Search for the cell housing the specified text and yield its (x, y) center coordinate. 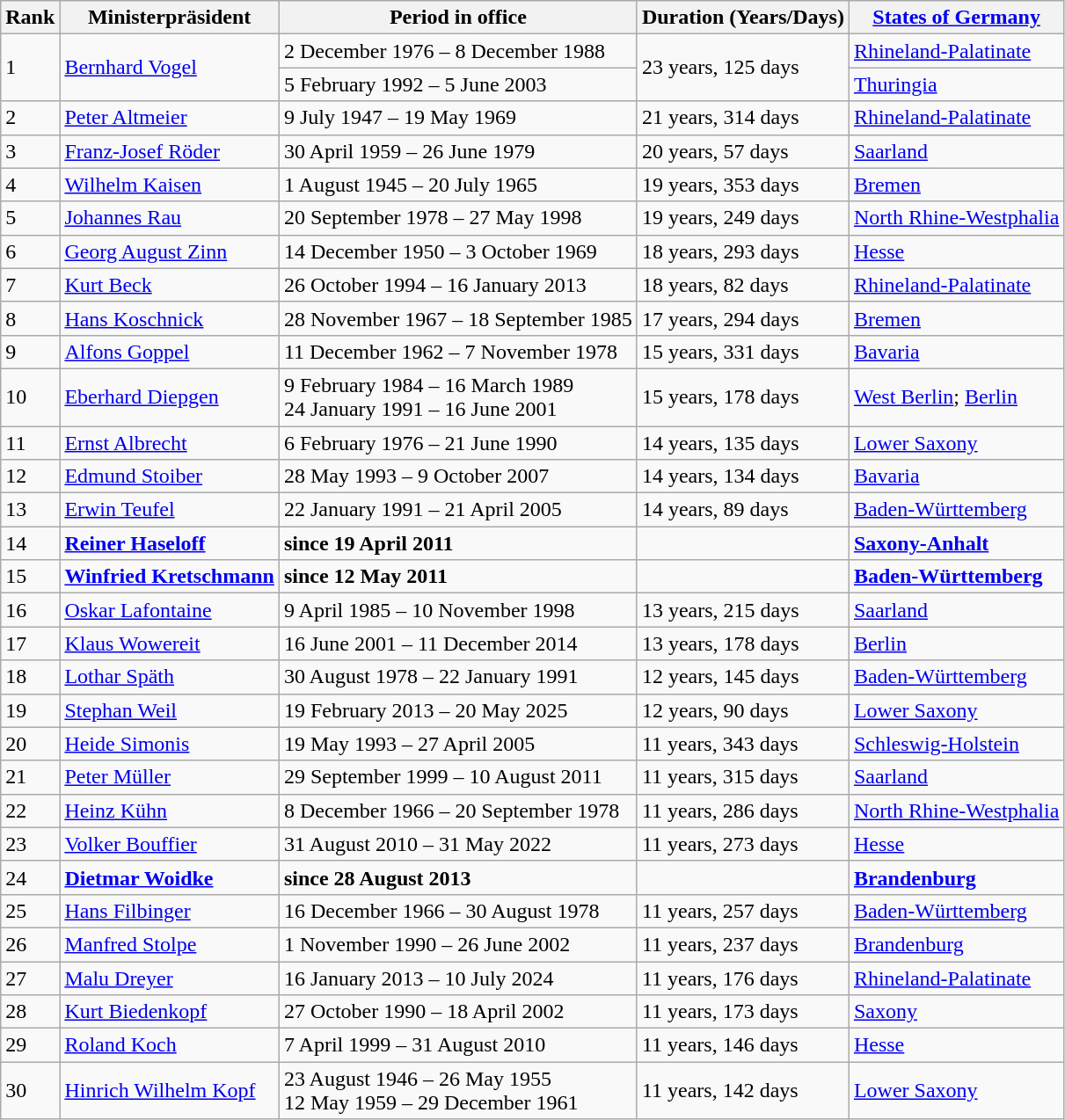
21 (30, 777)
Berlin (956, 644)
Thuringia (956, 84)
11 December 1962 – 7 November 1978 (457, 352)
Dietmar Woidke (170, 877)
27 (30, 978)
Ernst Albrecht (170, 442)
28 May 1993 – 9 October 2007 (457, 476)
9 February 1984 – 16 March 1989 24 January 1991 – 16 June 2001 (457, 397)
Reiner Haseloff (170, 543)
30 (30, 1090)
24 (30, 877)
20 (30, 744)
12 years, 145 days (742, 677)
1 (30, 68)
11 years, 142 days (742, 1090)
8 (30, 318)
Kurt Beck (170, 285)
15 (30, 577)
29 September 1999 – 10 August 2011 (457, 777)
19 May 1993 – 27 April 2005 (457, 744)
since 28 August 2013 (457, 877)
28 (30, 1012)
17 (30, 644)
Ministerpräsident (170, 18)
22 (30, 811)
20 years, 57 days (742, 151)
4 (30, 185)
Lothar Späth (170, 677)
6 (30, 251)
7 (30, 285)
Alfons Goppel (170, 352)
28 November 1967 – 18 September 1985 (457, 318)
Roland Koch (170, 1045)
9 July 1947 – 19 May 1969 (457, 118)
Hans Filbinger (170, 911)
11 years, 146 days (742, 1045)
14 December 1950 – 3 October 1969 (457, 251)
20 September 1978 – 27 May 1998 (457, 218)
Peter Müller (170, 777)
11 years, 257 days (742, 911)
26 October 1994 – 16 January 2013 (457, 285)
Winfried Kretschmann (170, 577)
Rank (30, 18)
Hans Koschnick (170, 318)
6 February 1976 – 21 June 1990 (457, 442)
11 years, 273 days (742, 844)
9 April 1985 – 10 November 1998 (457, 610)
Edmund Stoiber (170, 476)
Heinz Kühn (170, 811)
18 (30, 677)
Georg August Zinn (170, 251)
19 years, 249 days (742, 218)
23 August 1946 – 26 May 1955 12 May 1959 – 29 December 1961 (457, 1090)
1 November 1990 – 26 June 2002 (457, 944)
18 years, 82 days (742, 285)
Stephan Weil (170, 710)
13 (30, 510)
Bernhard Vogel (170, 68)
Klaus Wowereit (170, 644)
Volker Bouffier (170, 844)
16 June 2001 – 11 December 2014 (457, 644)
13 years, 178 days (742, 644)
Franz-Josef Röder (170, 151)
31 August 2010 – 31 May 2022 (457, 844)
14 years, 134 days (742, 476)
22 January 1991 – 21 April 2005 (457, 510)
Period in office (457, 18)
11 years, 286 days (742, 811)
9 (30, 352)
11 years, 343 days (742, 744)
11 years, 176 days (742, 978)
14 (30, 543)
States of Germany (956, 18)
5 (30, 218)
23 (30, 844)
19 years, 353 days (742, 185)
17 years, 294 days (742, 318)
3 (30, 151)
2 (30, 118)
23 years, 125 days (742, 68)
10 (30, 397)
Malu Dreyer (170, 978)
since 19 April 2011 (457, 543)
Saxony (956, 1012)
16 December 1966 – 30 August 1978 (457, 911)
18 years, 293 days (742, 251)
Wilhelm Kaisen (170, 185)
14 years, 135 days (742, 442)
2 December 1976 – 8 December 1988 (457, 51)
Oskar Lafontaine (170, 610)
16 (30, 610)
16 January 2013 – 10 July 2024 (457, 978)
5 February 1992 – 5 June 2003 (457, 84)
Peter Altmeier (170, 118)
11 years, 237 days (742, 944)
Eberhard Diepgen (170, 397)
12 years, 90 days (742, 710)
8 December 1966 – 20 September 1978 (457, 811)
Manfred Stolpe (170, 944)
14 years, 89 days (742, 510)
West Berlin; Berlin (956, 397)
26 (30, 944)
21 years, 314 days (742, 118)
Kurt Biedenkopf (170, 1012)
Erwin Teufel (170, 510)
since 12 May 2011 (457, 577)
29 (30, 1045)
13 years, 215 days (742, 610)
11 years, 173 days (742, 1012)
25 (30, 911)
Johannes Rau (170, 218)
30 August 1978 – 22 January 1991 (457, 677)
Heide Simonis (170, 744)
27 October 1990 – 18 April 2002 (457, 1012)
11 years, 315 days (742, 777)
Schleswig-Holstein (956, 744)
19 (30, 710)
Saxony-Anhalt (956, 543)
15 years, 331 days (742, 352)
7 April 1999 – 31 August 2010 (457, 1045)
11 (30, 442)
Duration (Years/Days) (742, 18)
1 August 1945 – 20 July 1965 (457, 185)
Hinrich Wilhelm Kopf (170, 1090)
12 (30, 476)
19 February 2013 – 20 May 2025 (457, 710)
15 years, 178 days (742, 397)
30 April 1959 – 26 June 1979 (457, 151)
